Capture the cell that displays the provided text and extract its [x, y] central coordinate. 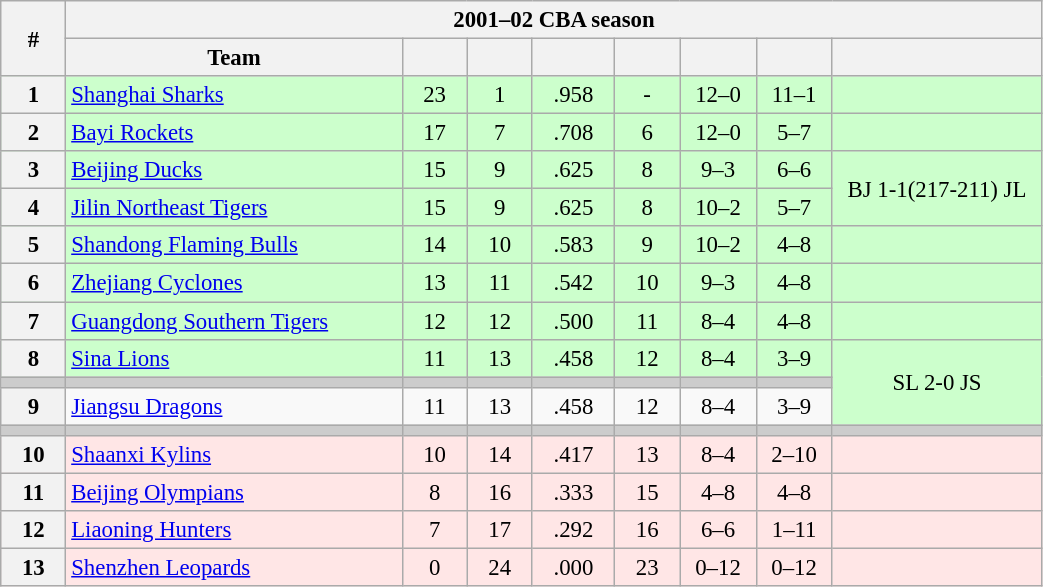
.292 [573, 530]
Shenzhen Leopards [234, 567]
2001–02 CBA season [554, 20]
.583 [573, 245]
Guangdong Southern Tigers [234, 321]
# [34, 38]
SL 2-0 JS [937, 382]
1–11 [794, 530]
Jilin Northeast Tigers [234, 208]
- [648, 95]
Liaoning Hunters [234, 530]
3 [34, 170]
5 [34, 245]
.417 [573, 455]
.542 [573, 283]
2–10 [794, 455]
Zhejiang Cyclones [234, 283]
2 [34, 133]
24 [500, 567]
Beijing Ducks [234, 170]
0 [434, 567]
Team [234, 58]
.333 [573, 492]
.500 [573, 321]
Beijing Olympians [234, 492]
Shaanxi Kylins [234, 455]
Shanghai Sharks [234, 95]
Shandong Flaming Bulls [234, 245]
BJ 1-1(217-211) JL [937, 188]
Bayi Rockets [234, 133]
.000 [573, 567]
11–1 [794, 95]
4 [34, 208]
Sina Lions [234, 358]
.958 [573, 95]
.708 [573, 133]
Jiangsu Dragons [234, 406]
